Identify which cell holds the provided text, then report its (X, Y) central coordinate. 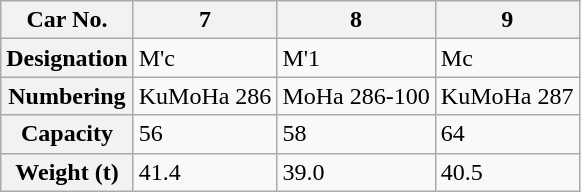
M'1 (356, 58)
KuMoHa 287 (507, 96)
KuMoHa 286 (205, 96)
MoHa 286-100 (356, 96)
7 (205, 20)
Mc (507, 58)
41.4 (205, 172)
M'c (205, 58)
58 (356, 134)
Weight (t) (67, 172)
56 (205, 134)
Numbering (67, 96)
8 (356, 20)
64 (507, 134)
9 (507, 20)
39.0 (356, 172)
Car No. (67, 20)
40.5 (507, 172)
Designation (67, 58)
Capacity (67, 134)
